Locate the cell with the specified text and output its (X, Y) center coordinate. 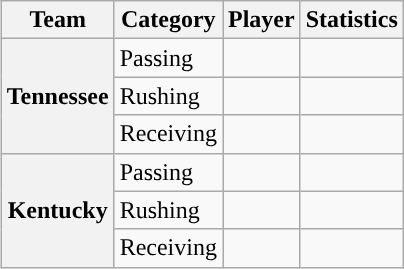
Tennessee (58, 96)
Category (168, 20)
Kentucky (58, 210)
Player (261, 20)
Team (58, 20)
Statistics (352, 20)
